Output the [x, y] coordinate of the center of the cell containing the given text.  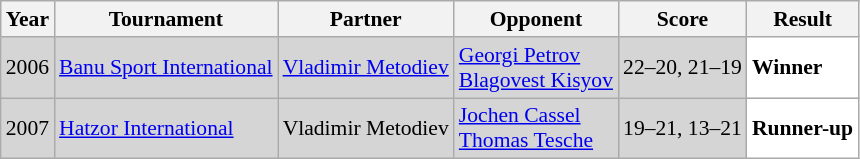
Banu Sport International [166, 68]
Year [28, 19]
Runner-up [802, 128]
Result [802, 19]
Score [682, 19]
Jochen Cassel Thomas Tesche [536, 128]
2006 [28, 68]
Opponent [536, 19]
Winner [802, 68]
Tournament [166, 19]
Partner [366, 19]
22–20, 21–19 [682, 68]
Hatzor International [166, 128]
2007 [28, 128]
Georgi Petrov Blagovest Kisyov [536, 68]
19–21, 13–21 [682, 128]
